Detect which cell encompasses the target text, then output its (x, y) center coordinate. 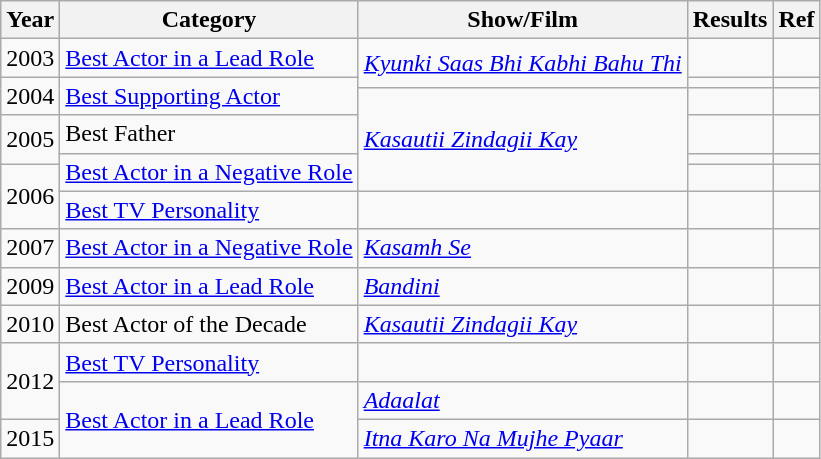
Year (30, 20)
Bandini (522, 286)
2007 (30, 248)
2006 (30, 196)
2010 (30, 324)
2009 (30, 286)
Ref (796, 20)
Best Father (209, 134)
2003 (30, 58)
Kasamh Se (522, 248)
Best Actor of the Decade (209, 324)
Category (209, 20)
2012 (30, 381)
2015 (30, 438)
Show/Film (522, 20)
2004 (30, 96)
Itna Karo Na Mujhe Pyaar (522, 438)
Kyunki Saas Bhi Kabhi Bahu Thi (522, 64)
2005 (30, 140)
Best Supporting Actor (209, 96)
Adaalat (522, 400)
Results (730, 20)
